For the text-containing cell, return its midpoint in [x, y] coordinate format. 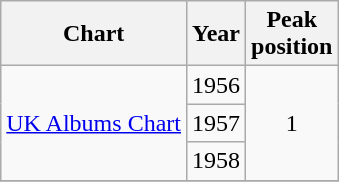
UK Albums Chart [94, 123]
Chart [94, 34]
1956 [216, 85]
1957 [216, 123]
1958 [216, 161]
Year [216, 34]
Peakposition [292, 34]
1 [292, 123]
